Find where the given text appears and provide that cell's center as (X, Y) coordinate. 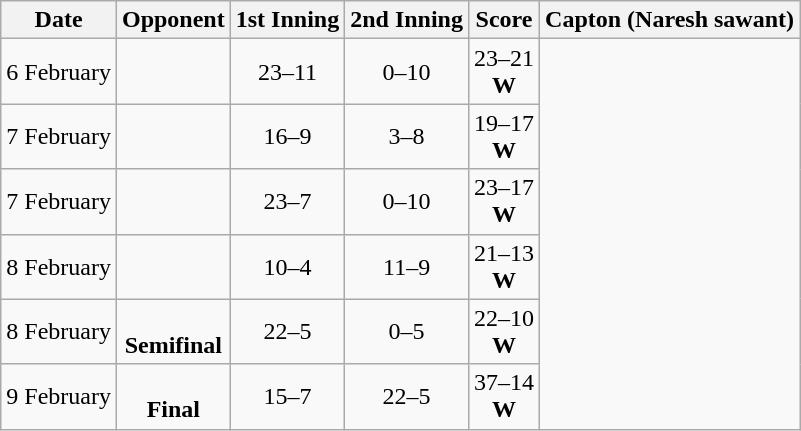
0–5 (407, 332)
Semifinal (173, 332)
Opponent (173, 20)
11–9 (407, 266)
37–14W (504, 396)
23–17W (504, 202)
15–7 (287, 396)
2nd Inning (407, 20)
23–7 (287, 202)
16–9 (287, 136)
Final (173, 396)
22–10W (504, 332)
19–17W (504, 136)
21–13W (504, 266)
Date (59, 20)
23–21W (504, 72)
1st Inning (287, 20)
23–11 (287, 72)
Capton (Naresh sawant) (670, 20)
10–4 (287, 266)
9 February (59, 396)
Score (504, 20)
6 February (59, 72)
3–8 (407, 136)
